Provide the (X, Y) coordinate of the cell's center where the given text is located.  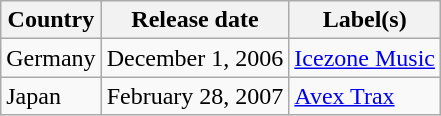
Icezone Music (365, 58)
Release date (195, 20)
Country (51, 20)
Japan (51, 96)
February 28, 2007 (195, 96)
Label(s) (365, 20)
December 1, 2006 (195, 58)
Germany (51, 58)
Avex Trax (365, 96)
